Pinpoint the cell where the given text exists, returning its [x, y] midpoint coordinate. 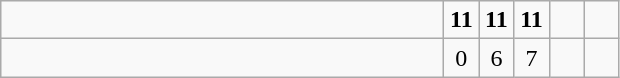
0 [462, 58]
7 [532, 58]
6 [496, 58]
